Extract the (X, Y) coordinate from the center of the cell holding the provided text.  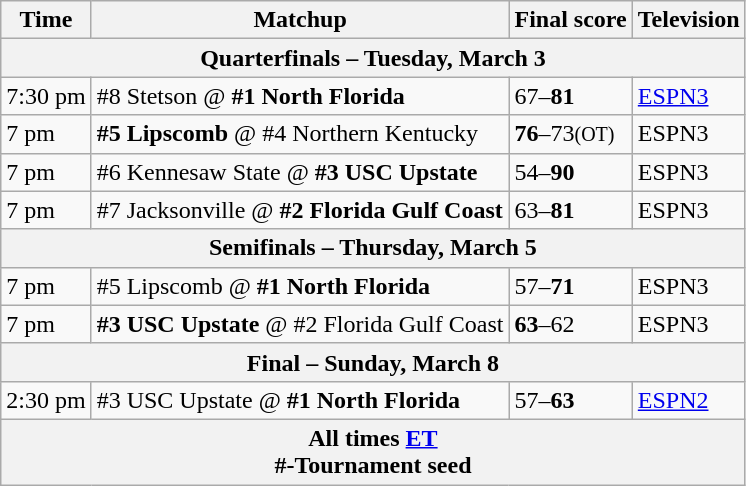
Matchup (300, 20)
Semifinals – Thursday, March 5 (373, 248)
Quarterfinals – Tuesday, March 3 (373, 58)
63–62 (570, 324)
54–90 (570, 172)
63–81 (570, 210)
Television (688, 20)
67–81 (570, 96)
All times ET#-Tournament seed (373, 452)
#3 USC Upstate @ #1 North Florida (300, 400)
#3 USC Upstate @ #2 Florida Gulf Coast (300, 324)
#8 Stetson @ #1 North Florida (300, 96)
#5 Lipscomb @ #1 North Florida (300, 286)
57–63 (570, 400)
7:30 pm (46, 96)
ESPN2 (688, 400)
2:30 pm (46, 400)
57–71 (570, 286)
Final – Sunday, March 8 (373, 362)
#6 Kennesaw State @ #3 USC Upstate (300, 172)
#5 Lipscomb @ #4 Northern Kentucky (300, 134)
Final score (570, 20)
#7 Jacksonville @ #2 Florida Gulf Coast (300, 210)
Time (46, 20)
76–73(OT) (570, 134)
